Capture the cell that displays the provided text and extract its (X, Y) central coordinate. 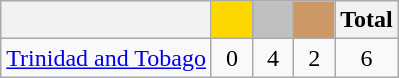
6 (367, 58)
2 (314, 58)
Total (367, 20)
0 (232, 58)
4 (274, 58)
Trinidad and Tobago (106, 58)
